Return the [x, y] coordinate for the center point of the cell that contains the specified text.  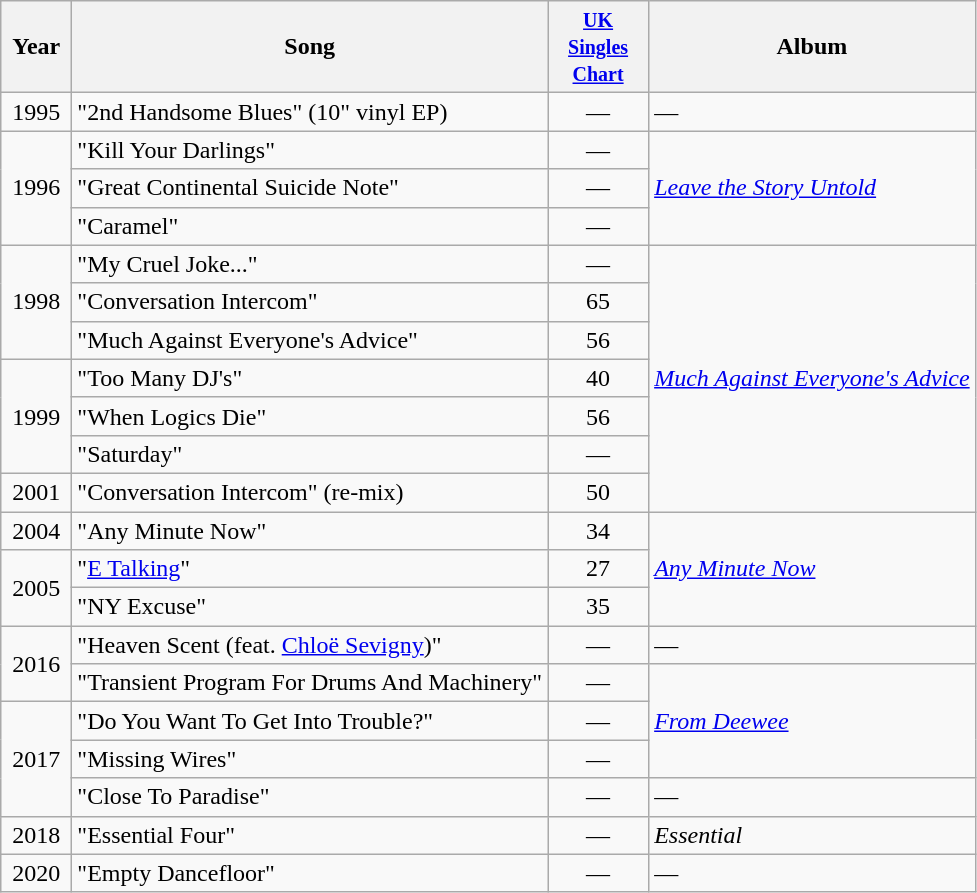
2017 [36, 759]
2016 [36, 664]
"NY Excuse" [310, 607]
"Heaven Scent (feat. Chloë Sevigny)" [310, 645]
Song [310, 47]
2018 [36, 835]
2005 [36, 588]
"Saturday" [310, 454]
"Conversation Intercom" (re-mix) [310, 492]
"Missing Wires" [310, 759]
"E Talking" [310, 569]
UK Singles Chart [598, 47]
"When Logics Die" [310, 416]
1999 [36, 416]
Year [36, 47]
"Too Many DJ's" [310, 378]
"Great Continental Suicide Note" [310, 188]
"2nd Handsome Blues" (10" vinyl EP) [310, 112]
1996 [36, 188]
50 [598, 492]
"Empty Dancefloor" [310, 873]
40 [598, 378]
Much Against Everyone's Advice [812, 378]
Album [812, 47]
"Essential Four" [310, 835]
27 [598, 569]
"My Cruel Joke..." [310, 264]
Any Minute Now [812, 569]
34 [598, 531]
Leave the Story Untold [812, 188]
2020 [36, 873]
"Any Minute Now" [310, 531]
1995 [36, 112]
65 [598, 302]
"Do You Want To Get Into Trouble?" [310, 721]
"Kill Your Darlings" [310, 150]
2001 [36, 492]
Essential [812, 835]
35 [598, 607]
"Much Against Everyone's Advice" [310, 340]
1998 [36, 302]
"Conversation Intercom" [310, 302]
"Close To Paradise" [310, 797]
"Caramel" [310, 226]
From Deewee [812, 721]
2004 [36, 531]
"Transient Program For Drums And Machinery" [310, 683]
